Search for the cell housing the specified text and yield its [x, y] center coordinate. 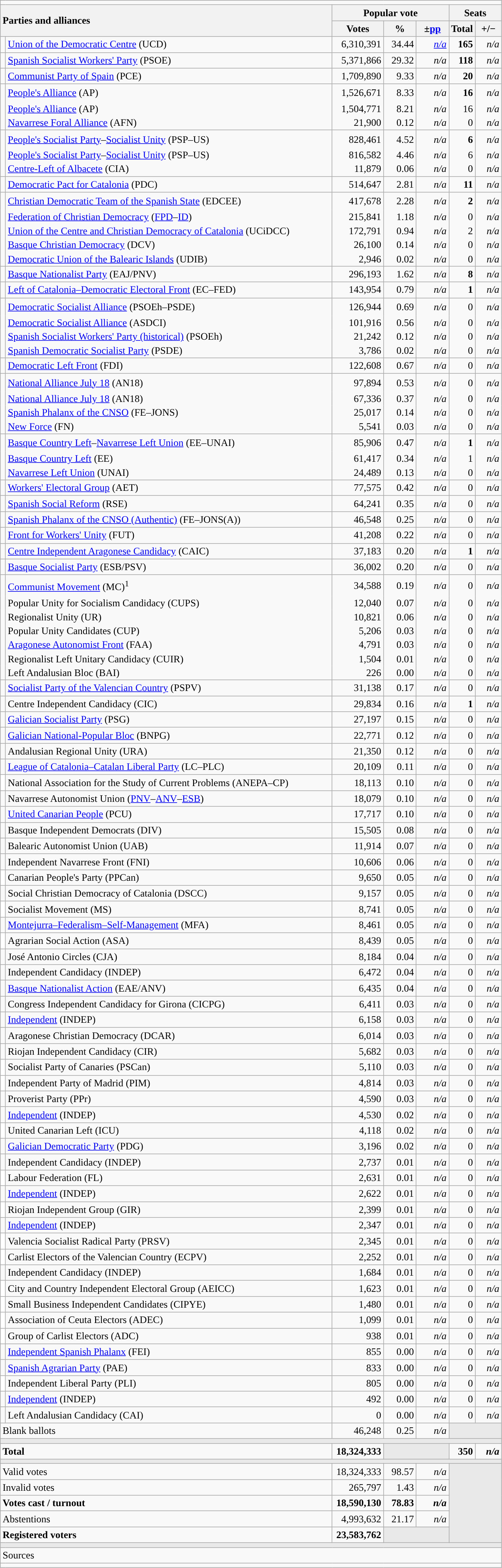
31,138 [358, 688]
Sources [251, 1555]
Democratic Socialist Alliance (PSOEh–PSDE) [169, 306]
League of Catalonia–Catalan Liberal Party (LC–PLC) [169, 767]
855 [358, 1352]
46,248 [358, 1431]
4,530 [358, 1115]
10,606 [358, 862]
Popular Unity Candidates (CUP) [169, 631]
126,944 [358, 306]
Basque Independent Democrats (DIV) [169, 830]
833 [358, 1367]
Navarrese Left Union (UNAI) [169, 473]
3,786 [358, 350]
Socialist Party of Canaries (PSCan) [169, 1067]
Democratic Union of the Balearic Islands (UDIB) [169, 259]
Invalid votes [166, 1487]
4,993,632 [358, 1519]
0.15 [400, 720]
11 [462, 184]
National Association for the Study of Current Problems (ANEPA–CP) [169, 783]
Basque Christian Democracy (DCV) [169, 245]
Blank ballots [166, 1431]
Spanish Phalanx of the CNSO (FE–JONS) [169, 413]
United Canarian People (PCU) [169, 814]
85,906 [358, 443]
46,548 [358, 519]
20,109 [358, 767]
Aragonese Christian Democracy (DCAR) [169, 1036]
5,206 [358, 631]
98.57 [400, 1472]
Left of Catalonia–Democratic Electoral Front (EC–FED) [169, 290]
143,954 [358, 290]
Centre Independent Candidacy (CIC) [169, 704]
29,834 [358, 704]
0.11 [400, 767]
Valencia Socialist Radical Party (PRSV) [169, 1241]
Left Andalusian Candidacy (CAI) [169, 1415]
Federation of Christian Democracy (FPD–ID) [169, 217]
0.67 [400, 366]
23,583,762 [358, 1535]
±pp [432, 29]
122,608 [358, 366]
8.33 [400, 93]
Basque Nationalist Action (EAE/ANV) [169, 988]
9,650 [358, 877]
1,684 [358, 1273]
Aragonese Autonomist Front (FAA) [169, 645]
Basque Socialist Party (ESB/PSV) [169, 567]
5,371,866 [358, 60]
17,717 [358, 814]
Independent Navarrese Front (FNI) [169, 862]
2,399 [358, 1210]
10,821 [358, 617]
Union of the Democratic Centre (UCD) [169, 44]
1,504,771 [358, 109]
0.47 [400, 443]
Galician Democratic Party (PDG) [169, 1146]
Registered voters [166, 1535]
Left Andalusian Bloc (BAI) [169, 673]
4.52 [400, 139]
226 [358, 673]
34.44 [400, 44]
1.18 [400, 217]
Centre Independent Aragonese Candidacy (CAIC) [169, 551]
Independent Spanish Phalanx (FEI) [169, 1352]
11,879 [358, 169]
6,411 [358, 1004]
21,350 [358, 751]
Navarrese Autonomist Union (PNV–ANV–ESB) [169, 799]
20 [462, 76]
2,622 [358, 1194]
5,541 [358, 426]
27,197 [358, 720]
37,183 [358, 551]
0.79 [400, 290]
8,461 [358, 925]
41,208 [358, 535]
24,489 [358, 473]
492 [358, 1399]
Spanish Socialist Workers' Party (PSOE) [169, 60]
2,345 [358, 1241]
6,472 [358, 973]
City and Country Independent Electoral Group (AEICC) [169, 1289]
1.62 [400, 274]
Carlist Electors of the Valencian Country (ECPV) [169, 1257]
25,017 [358, 413]
1,526,671 [358, 93]
12,040 [358, 603]
Proverist Party (PPr) [169, 1099]
Union of the Centre and Christian Democracy of Catalonia (UCiDCC) [169, 231]
Galician National-Popular Bloc (BNPG) [169, 735]
2,737 [358, 1162]
1,623 [358, 1289]
2.81 [400, 184]
0.08 [400, 830]
26,100 [358, 245]
0.19 [400, 586]
Socialist Movement (MS) [169, 909]
United Canarian Left (ICU) [169, 1130]
Galician Socialist Party (PSG) [169, 720]
417,678 [358, 201]
Regionalist Left Unitary Candidacy (CUIR) [169, 659]
Congress Independent Candidacy for Girona (CICPG) [169, 1004]
0.16 [400, 704]
Agrarian Social Action (ASA) [169, 941]
Association of Ceuta Electors (ADEC) [169, 1320]
67,336 [358, 399]
Parties and alliances [166, 21]
0.17 [400, 688]
Spanish Democratic Socialist Party (PSDE) [169, 350]
4,814 [358, 1083]
215,841 [358, 217]
Votes cast / turnout [166, 1503]
Riojan Independent Candidacy (CIR) [169, 1051]
Communist Party of Spain (PCE) [169, 76]
8 [462, 274]
2,252 [358, 1257]
8,439 [358, 941]
77,575 [358, 488]
172,791 [358, 231]
21.17 [400, 1519]
4,118 [358, 1130]
97,894 [358, 383]
Abstentions [166, 1519]
2,946 [358, 259]
21,242 [358, 337]
350 [462, 1451]
8,741 [358, 909]
Labour Federation (FL) [169, 1178]
Small Business Independent Candidates (CIPYE) [169, 1304]
828,461 [358, 139]
Front for Workers' Unity (FUT) [169, 535]
8,184 [358, 957]
Workers' Electoral Group (AET) [169, 488]
0.56 [400, 323]
5,110 [358, 1067]
11,914 [358, 846]
6,014 [358, 1036]
6,158 [358, 1020]
18,079 [358, 799]
Spanish Socialist Workers' Party (historical) (PSOEh) [169, 337]
165 [462, 44]
9.33 [400, 76]
Montejurra–Federalism–Self-Management (MFA) [169, 925]
0.69 [400, 306]
9,157 [358, 893]
Spanish Agrarian Party (PAE) [169, 1367]
Seats [475, 13]
Social Christian Democracy of Catalonia (DSCC) [169, 893]
Spanish Phalanx of the CNSO (Authentic) (FE–JONS(A)) [169, 519]
4.46 [400, 155]
78.83 [400, 1503]
21,900 [358, 123]
29.32 [400, 60]
61,417 [358, 459]
5,682 [358, 1051]
2,631 [358, 1178]
0.53 [400, 383]
Canarian People's Party (PPCan) [169, 877]
4,791 [358, 645]
Balearic Autonomist Union (UAB) [169, 846]
José Antonio Circles (CJA) [169, 957]
4,590 [358, 1099]
1,099 [358, 1320]
Basque Country Left (EE) [169, 459]
34,588 [358, 586]
Basque Nationalist Party (EAJ/PNV) [169, 274]
22,771 [358, 735]
0.37 [400, 399]
2.28 [400, 201]
296,193 [358, 274]
1,709,890 [358, 76]
Democratic Pact for Catalonia (PDC) [169, 184]
18,590,130 [358, 1503]
816,582 [358, 155]
3,196 [358, 1146]
18,113 [358, 783]
Independent Party of Madrid (PIM) [169, 1083]
Popular vote [391, 13]
Democratic Left Front (FDI) [169, 366]
Regionalist Unity (UR) [169, 617]
Navarrese Foral Alliance (AFN) [169, 123]
2,347 [358, 1225]
1,504 [358, 659]
514,647 [358, 184]
Centre-Left of Albacete (CIA) [169, 169]
Basque Country Left–Navarrese Left Union (EE–UNAI) [169, 443]
1.43 [400, 1487]
0.94 [400, 231]
Andalusian Regional Unity (URA) [169, 751]
Christian Democratic Team of the Spanish State (EDCEE) [169, 201]
938 [358, 1336]
+/− [489, 29]
0.13 [400, 473]
0.42 [400, 488]
0.35 [400, 504]
Valid votes [166, 1472]
Group of Carlist Electors (ADC) [169, 1336]
Votes [358, 29]
Democratic Socialist Alliance (ASDCI) [169, 323]
265,797 [358, 1487]
0.34 [400, 459]
6,310,391 [358, 44]
101,916 [358, 323]
36,002 [358, 567]
New Force (FN) [169, 426]
118 [462, 60]
15,505 [358, 830]
Socialist Party of the Valencian Country (PSPV) [169, 688]
64,241 [358, 504]
% [400, 29]
Popular Unity for Socialism Candidacy (CUPS) [169, 603]
Communist Movement (MC)1 [169, 586]
1,480 [358, 1304]
8.21 [400, 109]
805 [358, 1383]
Spanish Social Reform (RSE) [169, 504]
Riojan Independent Group (GIR) [169, 1210]
Independent Liberal Party (PLI) [169, 1383]
0.22 [400, 535]
6,435 [358, 988]
